Output the (X, Y) coordinate of the center of the cell containing the given text.  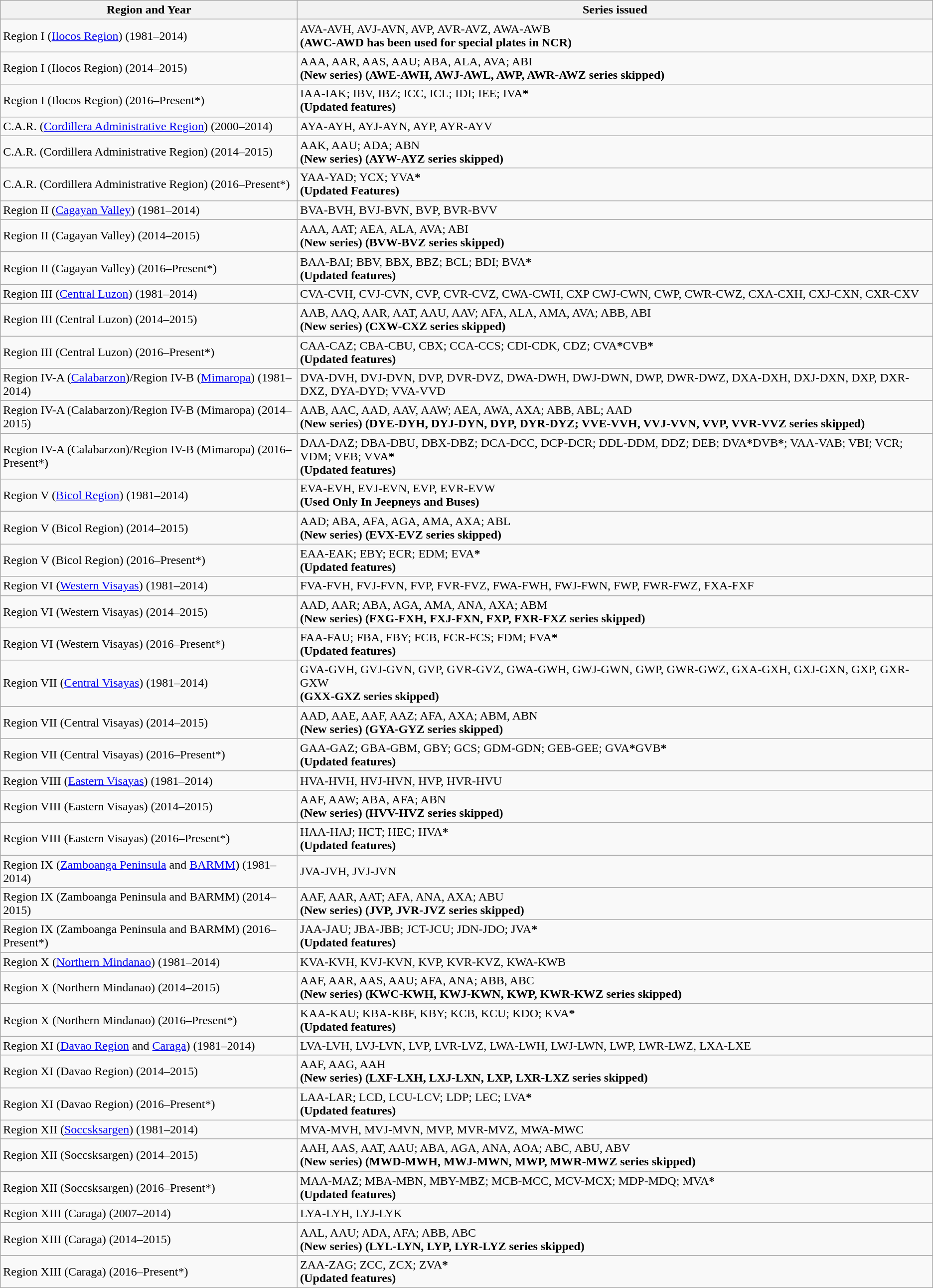
ZAA-ZAG; ZCC, ZCX; ZVA*(Updated features) (615, 1272)
FAA-FAU; FBA, FBY; FCB, FCR-FCS; FDM; FVA*(Updated features) (615, 644)
AAK, AAU; ADA; ABN(New series) (AYW-AYZ series skipped) (615, 152)
Region and Year (149, 10)
AAB, AAQ, AAR, AAT, AAU, AAV; AFA, ALA, AMA, AVA; ABB, ABI(New series) (CXW-CXZ series skipped) (615, 319)
Region II (Cagayan Valley) (1981–2014) (149, 210)
Region IV-A (Calabarzon)/Region IV-B (Mimaropa) (2014–2015) (149, 417)
EAA-EAK; EBY; ECR; EDM; EVA*(Updated features) (615, 560)
Region IX (Zamboanga Peninsula and BARMM) (2016–Present*) (149, 936)
Region V (Bicol Region) (2016–Present*) (149, 560)
Region IX (Zamboanga Peninsula and BARMM) (1981–2014) (149, 871)
CAA-CAZ; CBA-CBU, CBX; CCA-CCS; CDI-CDK, CDZ; CVA*CVB*(Updated features) (615, 352)
AAD, AAR; ABA, AGA, AMA, ANA, AXA; ABM(New series) (FXG-FXH, FXJ-FXN, FXP, FXR-FXZ series skipped) (615, 611)
Region II (Cagayan Valley) (2014–2015) (149, 235)
AAF, AAR, AAS, AAU; AFA, ANA; ABB, ABC(New series) (KWC-KWH, KWJ-KWN, KWP, KWR-KWZ series skipped) (615, 987)
Region VII (Central Visayas) (2016–Present*) (149, 755)
Region XII (Soccsksargen) (2016–Present*) (149, 1188)
IAA-IAK; IBV, IBZ; ICC, ICL; IDI; IEE; IVA*(Updated features) (615, 101)
AAF, AAR, AAT; AFA, ANA, AXA; ABU(New series) (JVP, JVR-JVZ series skipped) (615, 904)
Region XIII (Caraga) (2014–2015) (149, 1239)
Region VIII (Eastern Visayas) (2014–2015) (149, 806)
Region IV-A (Calabarzon)/Region IV-B (Mimaropa) (1981–2014) (149, 385)
Region IV-A (Calabarzon)/Region IV-B (Mimaropa) (2016–Present*) (149, 456)
Region I (Ilocos Region) (2016–Present*) (149, 101)
AAF, AAG, AAH(New series) (LXF-LXH, LXJ-LXN, LXP, LXR-LXZ series skipped) (615, 1071)
AAD, AAE, AAF, AAZ; AFA, AXA; ABM, ABN(New series) (GYA-GYZ series skipped) (615, 722)
C.A.R. (Cordillera Administrative Region) (2014–2015) (149, 152)
MVA-MVH, MVJ-MVN, MVP, MVR-MVZ, MWA-MWC (615, 1129)
Region V (Bicol Region) (2014–2015) (149, 528)
AAL, AAU; ADA, AFA; ABB, ABC(New series) (LYL-LYN, LYP, LYR-LYZ series skipped) (615, 1239)
AYA-AYH, AYJ-AYN, AYP, AYR-AYV (615, 126)
Region VII (Central Visayas) (2014–2015) (149, 722)
Region X (Northern Mindanao) (1981–2014) (149, 962)
GVA-GVH, GVJ-GVN, GVP, GVR-GVZ, GWA-GWH, GWJ-GWN, GWP, GWR-GWZ, GXA-GXH, GXJ-GXN, GXP, GXR-GXW (GXX-GXZ series skipped) (615, 683)
LAA-LAR; LCD, LCU-LCV; LDP; LEC; LVA*(Updated features) (615, 1104)
YAA-YAD; YCX; YVA*(Updated Features) (615, 184)
EVA-EVH, EVJ-EVN, EVP, EVR-EVW(Used Only In Jeepneys and Buses) (615, 496)
GAA-GAZ; GBA-GBM, GBY; GCS; GDM-GDN; GEB-GEE; GVA*GVB*(Updated features) (615, 755)
Region VI (Western Visayas) (2014–2015) (149, 611)
Region VIII (Eastern Visayas) (2016–Present*) (149, 839)
AVA-AVH, AVJ-AVN, AVP, AVR-AVZ, AWA-AWB(AWC-AWD has been used for special plates in NCR) (615, 36)
AAH, AAS, AAT, AAU; ABA, AGA, ANA, AOA; ABC, ABU, ABV(New series) (MWD-MWH, MWJ-MWN, MWP, MWR-MWZ series skipped) (615, 1155)
CVA-CVH, CVJ-CVN, CVP, CVR-CVZ, CWA-CWH, CXP CWJ-CWN, CWP, CWR-CWZ, CXA-CXH, CXJ-CXN, CXR-CXV (615, 294)
Region XI (Davao Region) (2016–Present*) (149, 1104)
Series issued (615, 10)
Region I (Ilocos Region) (1981–2014) (149, 36)
Region XII (Soccsksargen) (1981–2014) (149, 1129)
AAB, AAC, AAD, AAV, AAW; AEA, AWA, AXA; ABB, ABL; AAD(New series) (DYE-DYH, DYJ-DYN, DYP, DYR-DYZ; VVE-VVH, VVJ-VVN, VVP, VVR-VVZ series skipped) (615, 417)
LYA-LYH, LYJ-LYK (615, 1213)
JVA-JVH, JVJ-JVN (615, 871)
Region X (Northern Mindanao) (2014–2015) (149, 987)
Region X (Northern Mindanao) (2016–Present*) (149, 1020)
AAA, AAR, AAS, AAU; ABA, ALA, AVA; ABI(New series) (AWE-AWH, AWJ-AWL, AWP, AWR-AWZ series skipped) (615, 68)
HAA-HAJ; HCT; HEC; HVA*(Updated features) (615, 839)
AAD; ABA, AFA, AGA, AMA, AXA; ABL(New series) (EVX-EVZ series skipped) (615, 528)
Region IX (Zamboanga Peninsula and BARMM) (2014–2015) (149, 904)
KVA-KVH, KVJ-KVN, KVP, KVR-KVZ, KWA-KWB (615, 962)
AAF, AAW; ABA, AFA; ABN(New series) (HVV-HVZ series skipped) (615, 806)
C.A.R. (Cordillera Administrative Region) (2000–2014) (149, 126)
DAA-DAZ; DBA-DBU, DBX-DBZ; DCA-DCC, DCP-DCR; DDL-DDM, DDZ; DEB; DVA*DVB*; VAA-VAB; VBI; VCR; VDM; VEB; VVA*(Updated features) (615, 456)
Region VI (Western Visayas) (2016–Present*) (149, 644)
AAA, AAT; AEA, ALA, AVA; ABI(New series) (BVW-BVZ series skipped) (615, 235)
Region I (Ilocos Region) (2014–2015) (149, 68)
BAA-BAI; BBV, BBX, BBZ; BCL; BDI; BVA*(Updated features) (615, 268)
Region II (Cagayan Valley) (2016–Present*) (149, 268)
Region VII (Central Visayas) (1981–2014) (149, 683)
Region XIII (Caraga) (2007–2014) (149, 1213)
Region XI (Davao Region) (2014–2015) (149, 1071)
BVA-BVH, BVJ-BVN, BVP, BVR-BVV (615, 210)
Region VI (Western Visayas) (1981–2014) (149, 586)
Region V (Bicol Region) (1981–2014) (149, 496)
Region III (Central Luzon) (1981–2014) (149, 294)
MAA-MAZ; MBA-MBN, MBY-MBZ; MCB-MCC, MCV-MCX; MDP-MDQ; MVA*(Updated features) (615, 1188)
KAA-KAU; KBA-KBF, KBY; KCB, KCU; KDO; KVA*(Updated features) (615, 1020)
JAA-JAU; JBA-JBB; JCT-JCU; JDN-JDO; JVA*(Updated features) (615, 936)
Region XIII (Caraga) (2016–Present*) (149, 1272)
C.A.R. (Cordillera Administrative Region) (2016–Present*) (149, 184)
LVA-LVH, LVJ-LVN, LVP, LVR-LVZ, LWA-LWH, LWJ-LWN, LWP, LWR-LWZ, LXA-LXE (615, 1046)
Region III (Central Luzon) (2016–Present*) (149, 352)
FVA-FVH, FVJ-FVN, FVP, FVR-FVZ, FWA-FWH, FWJ-FWN, FWP, FWR-FWZ, FXA-FXF (615, 586)
DVA-DVH, DVJ-DVN, DVP, DVR-DVZ, DWA-DWH, DWJ-DWN, DWP, DWR-DWZ, DXA-DXH, DXJ-DXN, DXP, DXR-DXZ, DYA-DYD; VVA-VVD (615, 385)
Region III (Central Luzon) (2014–2015) (149, 319)
HVA-HVH, HVJ-HVN, HVP, HVR-HVU (615, 780)
Region XI (Davao Region and Caraga) (1981–2014) (149, 1046)
Region XII (Soccsksargen) (2014–2015) (149, 1155)
Region VIII (Eastern Visayas) (1981–2014) (149, 780)
